Find where the given text appears and provide that cell's center as (X, Y) coordinate. 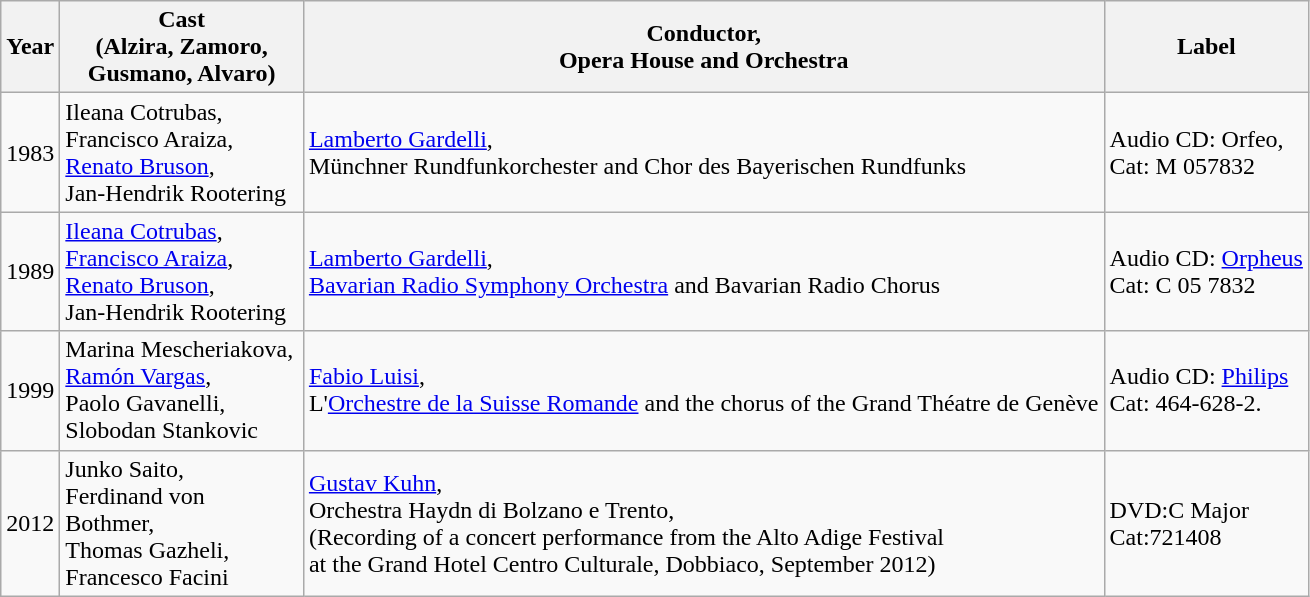
Audio CD: OrpheusCat: C 05 7832 (1206, 272)
Marina Mescheriakova,Ramón Vargas,Paolo Gavanelli,Slobodan Stankovic (182, 390)
1983 (30, 152)
Fabio Luisi,L'Orchestre de la Suisse Romande and the chorus of the Grand Théatre de Genève (704, 390)
1989 (30, 272)
Conductor,Opera House and Orchestra (704, 47)
Label (1206, 47)
Year (30, 47)
2012 (30, 523)
Lamberto Gardelli, Münchner Rundfunkorchester and Chor des Bayerischen Rundfunks (704, 152)
1999 (30, 390)
Junko Saito,Ferdinand von Bothmer,Thomas Gazheli,Francesco Facini (182, 523)
DVD:C MajorCat:721408 (1206, 523)
Lamberto Gardelli,Bavarian Radio Symphony Orchestra and Bavarian Radio Chorus (704, 272)
Cast(Alzira, Zamoro, Gusmano, Alvaro) (182, 47)
Audio CD: Philips Cat: 464-628-2. (1206, 390)
Audio CD: Orfeo,Cat: M 057832 (1206, 152)
